For the text-containing cell, return its midpoint in (x, y) coordinate format. 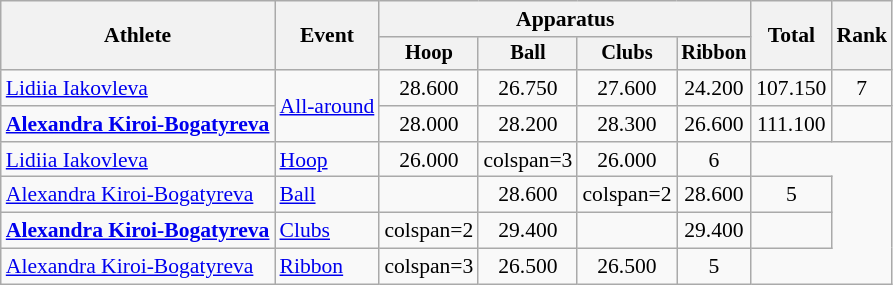
26.600 (714, 124)
Apparatus (565, 19)
28.200 (528, 124)
24.200 (714, 88)
28.300 (626, 124)
6 (714, 160)
Rank (862, 36)
Event (326, 36)
7 (862, 88)
Athlete (138, 36)
Total (791, 36)
26.750 (528, 88)
107.150 (791, 88)
28.000 (428, 124)
All-around (326, 106)
111.100 (791, 124)
27.600 (626, 88)
